Search for the cell housing the specified text and yield its (X, Y) center coordinate. 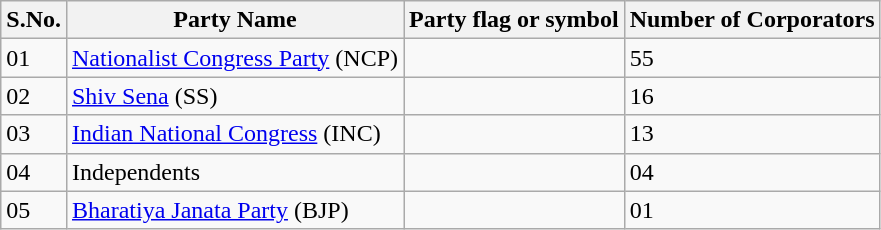
Nationalist Congress Party (NCP) (234, 58)
Number of Corporators (752, 20)
02 (34, 96)
Indian National Congress (INC) (234, 134)
Bharatiya Janata Party (BJP) (234, 210)
Shiv Sena (SS) (234, 96)
13 (752, 134)
Party flag or symbol (514, 20)
16 (752, 96)
Party Name (234, 20)
05 (34, 210)
S.No. (34, 20)
Independents (234, 172)
03 (34, 134)
55 (752, 58)
